Determine the [X, Y] coordinate at the center of the cell enclosing the given text.  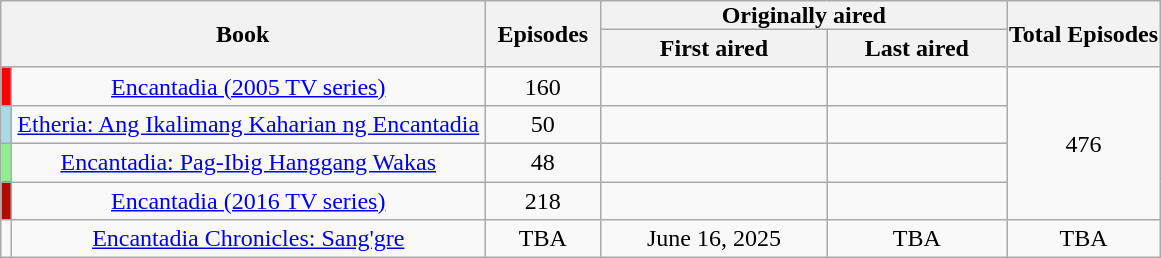
Episodes [543, 34]
Encantadia: Pag-Ibig Hanggang Wakas [248, 162]
48 [543, 162]
50 [543, 124]
Total Episodes [1084, 34]
First aired [714, 48]
Encantadia Chronicles: Sang'gre [248, 239]
Encantadia (2005 TV series) [248, 86]
June 16, 2025 [714, 239]
160 [543, 86]
Originally aired [804, 15]
Last aired [917, 48]
Etheria: Ang Ikalimang Kaharian ng Encantadia [248, 124]
Encantadia (2016 TV series) [248, 201]
Book [243, 34]
218 [543, 201]
476 [1084, 143]
